Pinpoint the cell where the given text exists, returning its (x, y) midpoint coordinate. 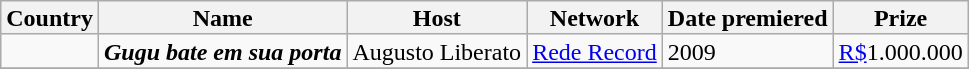
R$1.000.000 (900, 51)
Name (222, 18)
Prize (900, 18)
Date premiered (748, 18)
Host (437, 18)
Gugu bate em sua porta (222, 51)
Country (50, 18)
Rede Record (595, 51)
Network (595, 18)
2009 (748, 51)
Augusto Liberato (437, 51)
